Capture the cell that displays the provided text and extract its (X, Y) central coordinate. 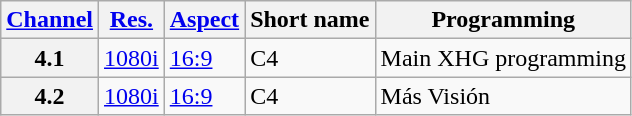
Channel (50, 20)
Main XHG programming (503, 58)
Res. (132, 20)
Programming (503, 20)
4.1 (50, 58)
Short name (310, 20)
Aspect (204, 20)
4.2 (50, 96)
Más Visión (503, 96)
